Extract the [x, y] coordinate from the center of the cell holding the provided text.  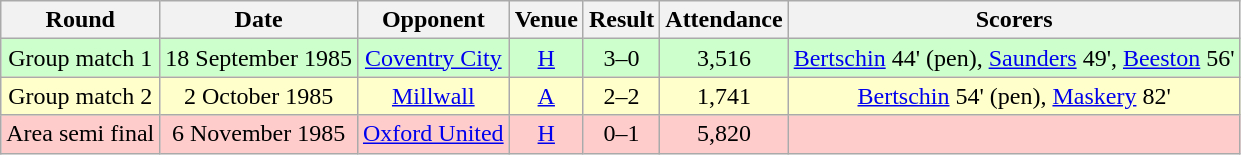
1,741 [724, 96]
5,820 [724, 134]
Coventry City [433, 58]
Millwall [433, 96]
Bertschin 44' (pen), Saunders 49', Beeston 56' [1014, 58]
Group match 2 [80, 96]
18 September 1985 [259, 58]
0–1 [621, 134]
Bertschin 54' (pen), Maskery 82' [1014, 96]
3–0 [621, 58]
Attendance [724, 20]
6 November 1985 [259, 134]
2 October 1985 [259, 96]
3,516 [724, 58]
Result [621, 20]
Oxford United [433, 134]
Venue [546, 20]
2–2 [621, 96]
Date [259, 20]
Area semi final [80, 134]
A [546, 96]
Scorers [1014, 20]
Opponent [433, 20]
Round [80, 20]
Group match 1 [80, 58]
